Search for the cell housing the specified text and yield its (X, Y) center coordinate. 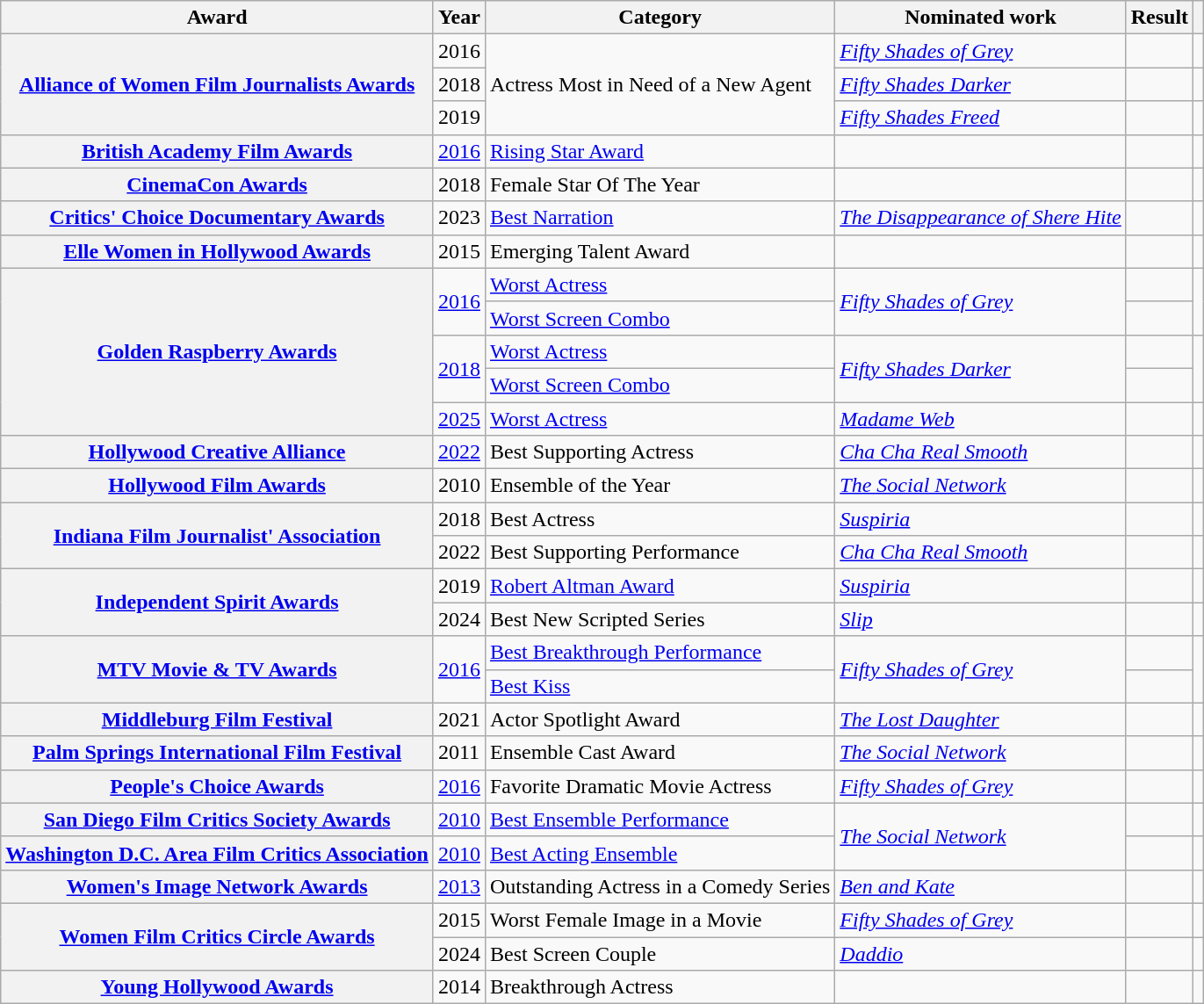
Best New Scripted Series (660, 619)
Best Supporting Performance (660, 553)
Outstanding Actress in a Comedy Series (660, 886)
Nominated work (980, 18)
The Disappearance of Shere Hite (980, 218)
Best Narration (660, 218)
Critics' Choice Documentary Awards (218, 218)
Alliance of Women Film Journalists Awards (218, 84)
Elle Women in Hollywood Awards (218, 251)
2023 (458, 218)
Ensemble Cast Award (660, 753)
Women Film Critics Circle Awards (218, 936)
Worst Female Image in a Movie (660, 920)
Best Acting Ensemble (660, 853)
Favorite Dramatic Movie Actress (660, 786)
Robert Altman Award (660, 586)
Young Hollywood Awards (218, 987)
Category (660, 18)
Best Breakthrough Performance (660, 653)
Actor Spotlight Award (660, 719)
Golden Raspberry Awards (218, 351)
Hollywood Film Awards (218, 486)
Independent Spirit Awards (218, 603)
2021 (458, 719)
British Academy Film Awards (218, 151)
San Diego Film Critics Society Awards (218, 820)
Breakthrough Actress (660, 987)
Daddio (980, 953)
Ensemble of the Year (660, 486)
Madame Web (980, 419)
Female Star Of The Year (660, 184)
Actress Most in Need of a New Agent (660, 84)
Palm Springs International Film Festival (218, 753)
2011 (458, 753)
Best Ensemble Performance (660, 820)
Best Actress (660, 519)
Middleburg Film Festival (218, 719)
Indiana Film Journalist' Association (218, 536)
Year (458, 18)
Result (1159, 18)
CinemaCon Awards (218, 184)
Rising Star Award (660, 151)
MTV Movie & TV Awards (218, 669)
Best Kiss (660, 686)
The Lost Daughter (980, 719)
2025 (458, 419)
People's Choice Awards (218, 786)
2013 (458, 886)
Award (218, 18)
Fifty Shades Freed (980, 118)
Washington D.C. Area Film Critics Association (218, 853)
Women's Image Network Awards (218, 886)
Hollywood Creative Alliance (218, 452)
2014 (458, 987)
Emerging Talent Award (660, 251)
Ben and Kate (980, 886)
Slip (980, 619)
Best Supporting Actress (660, 452)
Best Screen Couple (660, 953)
